Provide the (X, Y) coordinate of the cell's center where the given text is located.  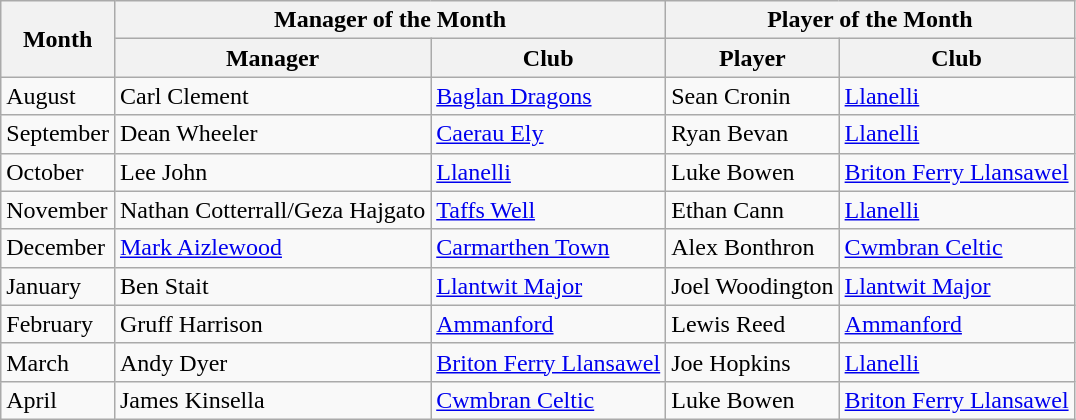
November (58, 210)
Lee John (272, 172)
February (58, 324)
Manager of the Month (390, 20)
Sean Cronin (752, 96)
Month (58, 39)
Alex Bonthron (752, 248)
August (58, 96)
Ben Stait (272, 286)
Nathan Cotterrall/Geza Hajgato (272, 210)
Ethan Cann (752, 210)
Mark Aizlewood (272, 248)
Carl Clement (272, 96)
Player (752, 58)
Player of the Month (870, 20)
Ryan Bevan (752, 134)
Gruff Harrison (272, 324)
October (58, 172)
Andy Dyer (272, 362)
Joel Woodington (752, 286)
September (58, 134)
Joe Hopkins (752, 362)
March (58, 362)
Baglan Dragons (548, 96)
Carmarthen Town (548, 248)
April (58, 400)
December (58, 248)
Caerau Ely (548, 134)
Dean Wheeler (272, 134)
Taffs Well (548, 210)
Manager (272, 58)
James Kinsella (272, 400)
January (58, 286)
Lewis Reed (752, 324)
